Extract the (X, Y) coordinate from the center of the cell holding the provided text.  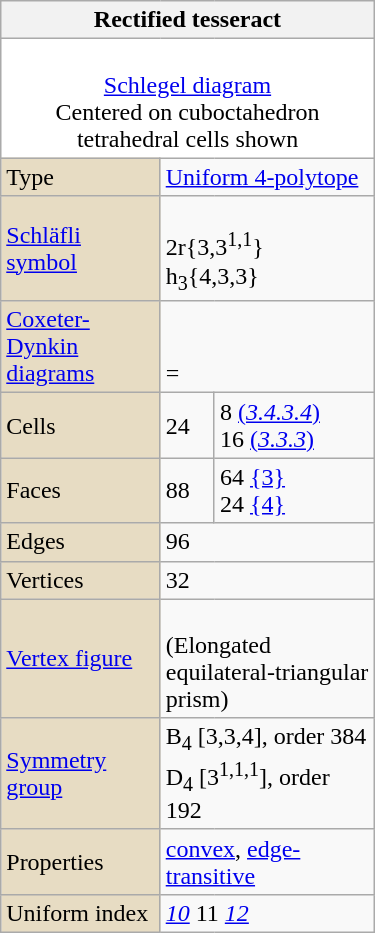
Edges (80, 542)
B4 [3,3,4], order 384D4 [31,1,1], order 192 (267, 774)
64 {3}24 {4} (294, 490)
Cells (80, 426)
Uniform 4-polytope (267, 177)
= (267, 347)
96 (267, 542)
Schlegel diagramCentered on cuboctahedrontetrahedral cells shown (188, 98)
8 (3.4.3.4)16 (3.3.3) (294, 426)
Vertices (80, 580)
Uniform index (80, 913)
Properties (80, 862)
10 11 12 (267, 913)
Rectified tesseract (188, 20)
Faces (80, 490)
88 (187, 490)
Symmetry group (80, 774)
Coxeter-Dynkin diagrams (80, 347)
Vertex figure (80, 658)
(Elongated equilateral-triangular prism) (267, 658)
Schläfli symbol (80, 248)
convex, edge-transitive (267, 862)
Type (80, 177)
32 (267, 580)
2r{3,31,1}h3{4,3,3} (267, 248)
24 (187, 426)
